Find where the given text appears and provide that cell's center as (x, y) coordinate. 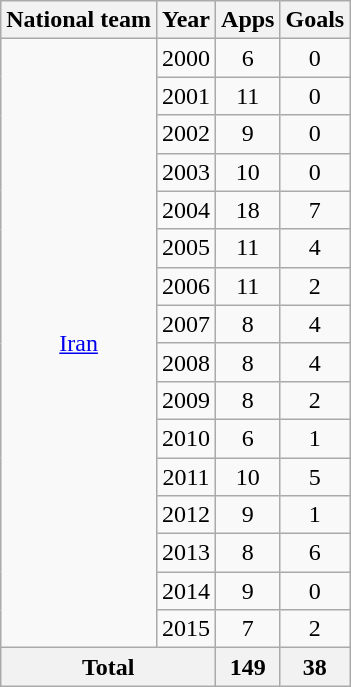
2005 (186, 248)
2003 (186, 172)
2010 (186, 438)
2006 (186, 286)
18 (248, 210)
38 (315, 667)
5 (315, 477)
Iran (79, 344)
2001 (186, 96)
2008 (186, 362)
National team (79, 20)
2007 (186, 324)
2011 (186, 477)
Year (186, 20)
Goals (315, 20)
2012 (186, 515)
2004 (186, 210)
Total (108, 667)
2015 (186, 629)
2009 (186, 400)
2013 (186, 553)
Apps (248, 20)
2000 (186, 58)
2014 (186, 591)
149 (248, 667)
2002 (186, 134)
